Find where the given text appears and provide that cell's center as [X, Y] coordinate. 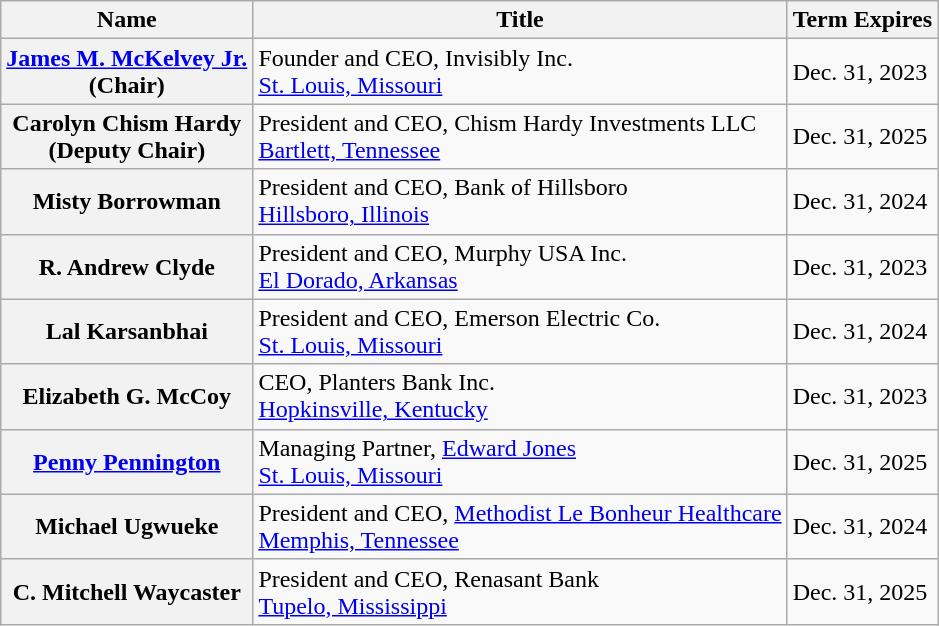
Misty Borrowman [127, 202]
Michael Ugwueke [127, 526]
President and CEO, Renasant BankTupelo, Mississippi [520, 592]
C. Mitchell Waycaster [127, 592]
Elizabeth G. McCoy [127, 396]
President and CEO, Emerson Electric Co. St. Louis, Missouri [520, 332]
President and CEO, Methodist Le Bonheur HealthcareMemphis, Tennessee [520, 526]
Lal Karsanbhai [127, 332]
Managing Partner, Edward JonesSt. Louis, Missouri [520, 462]
Title [520, 20]
Term Expires [862, 20]
CEO, Planters Bank Inc.Hopkinsville, Kentucky [520, 396]
Name [127, 20]
Founder and CEO, Invisibly Inc.St. Louis, Missouri [520, 72]
Penny Pennington [127, 462]
President and CEO, Murphy USA Inc.El Dorado, Arkansas [520, 266]
R. Andrew Clyde [127, 266]
James M. McKelvey Jr.(Chair) [127, 72]
President and CEO, Chism Hardy Investments LLCBartlett, Tennessee [520, 136]
Carolyn Chism Hardy(Deputy Chair) [127, 136]
President and CEO, Bank of HillsboroHillsboro, Illinois [520, 202]
